Return the (X, Y) coordinate for the center point of the cell that contains the specified text.  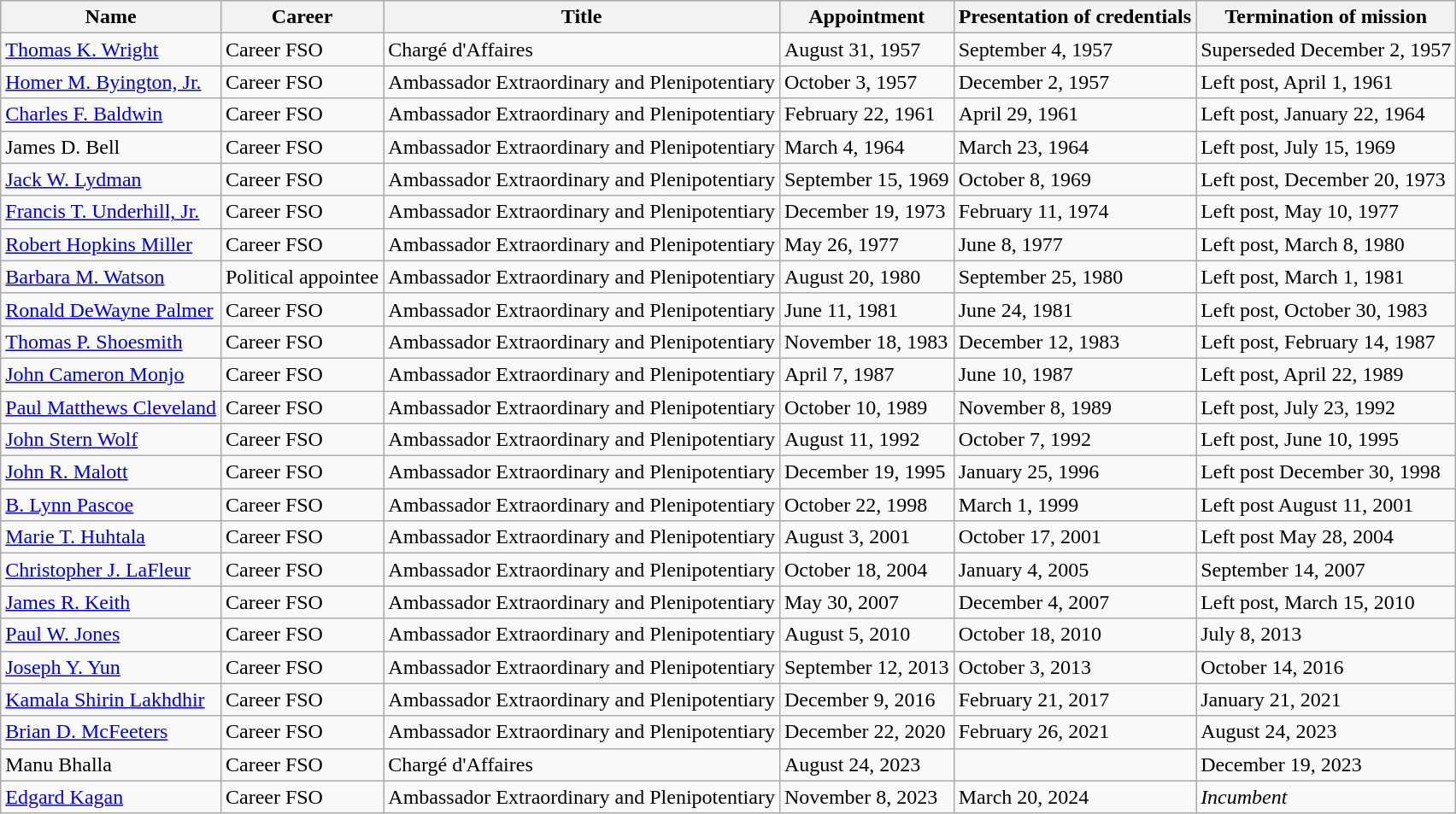
Left post, January 22, 1964 (1326, 114)
Ronald DeWayne Palmer (111, 309)
December 4, 2007 (1075, 602)
February 26, 2021 (1075, 732)
Superseded December 2, 1957 (1326, 50)
Left post December 30, 1998 (1326, 472)
August 11, 1992 (866, 440)
October 17, 2001 (1075, 537)
October 7, 1992 (1075, 440)
October 3, 2013 (1075, 667)
February 22, 1961 (866, 114)
December 19, 1995 (866, 472)
September 14, 2007 (1326, 570)
November 18, 1983 (866, 342)
December 22, 2020 (866, 732)
September 15, 1969 (866, 179)
Termination of mission (1326, 17)
June 11, 1981 (866, 309)
Thomas P. Shoesmith (111, 342)
Brian D. McFeeters (111, 732)
September 25, 1980 (1075, 277)
September 12, 2013 (866, 667)
John R. Malott (111, 472)
October 10, 1989 (866, 407)
January 21, 2021 (1326, 700)
April 29, 1961 (1075, 114)
March 1, 1999 (1075, 505)
Left post May 28, 2004 (1326, 537)
May 26, 1977 (866, 244)
Left post, June 10, 1995 (1326, 440)
October 22, 1998 (866, 505)
Left post, February 14, 1987 (1326, 342)
Left post, July 15, 1969 (1326, 147)
Left post, July 23, 1992 (1326, 407)
Left post, October 30, 1983 (1326, 309)
Name (111, 17)
December 12, 1983 (1075, 342)
Robert Hopkins Miller (111, 244)
Left post, April 22, 1989 (1326, 374)
Incumbent (1326, 797)
October 8, 1969 (1075, 179)
April 7, 1987 (866, 374)
June 24, 1981 (1075, 309)
December 2, 1957 (1075, 82)
December 19, 1973 (866, 212)
Manu Bhalla (111, 764)
October 18, 2010 (1075, 635)
Left post, May 10, 1977 (1326, 212)
January 4, 2005 (1075, 570)
Paul Matthews Cleveland (111, 407)
November 8, 2023 (866, 797)
September 4, 1957 (1075, 50)
Edgard Kagan (111, 797)
March 4, 1964 (866, 147)
June 8, 1977 (1075, 244)
Appointment (866, 17)
February 11, 1974 (1075, 212)
August 3, 2001 (866, 537)
Title (582, 17)
B. Lynn Pascoe (111, 505)
December 9, 2016 (866, 700)
Left post, April 1, 1961 (1326, 82)
January 25, 1996 (1075, 472)
John Stern Wolf (111, 440)
August 31, 1957 (866, 50)
July 8, 2013 (1326, 635)
May 30, 2007 (866, 602)
December 19, 2023 (1326, 764)
Left post, March 1, 1981 (1326, 277)
Thomas K. Wright (111, 50)
November 8, 1989 (1075, 407)
Charles F. Baldwin (111, 114)
Paul W. Jones (111, 635)
August 20, 1980 (866, 277)
Homer M. Byington, Jr. (111, 82)
August 5, 2010 (866, 635)
Left post, March 15, 2010 (1326, 602)
Joseph Y. Yun (111, 667)
March 20, 2024 (1075, 797)
Left post, December 20, 1973 (1326, 179)
Christopher J. LaFleur (111, 570)
Jack W. Lydman (111, 179)
Kamala Shirin Lakhdhir (111, 700)
Presentation of credentials (1075, 17)
October 18, 2004 (866, 570)
Marie T. Huhtala (111, 537)
James D. Bell (111, 147)
Political appointee (302, 277)
October 14, 2016 (1326, 667)
June 10, 1987 (1075, 374)
March 23, 1964 (1075, 147)
Left post, March 8, 1980 (1326, 244)
James R. Keith (111, 602)
Francis T. Underhill, Jr. (111, 212)
October 3, 1957 (866, 82)
John Cameron Monjo (111, 374)
Barbara M. Watson (111, 277)
Career (302, 17)
February 21, 2017 (1075, 700)
Left post August 11, 2001 (1326, 505)
